Identify which cell holds the provided text, then report its (x, y) central coordinate. 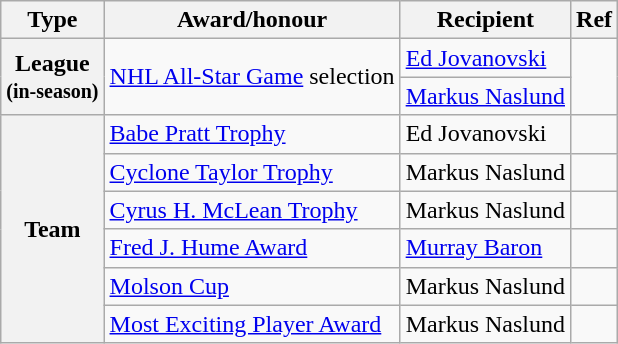
Murray Baron (485, 248)
Molson Cup (252, 286)
Award/honour (252, 20)
Team (52, 229)
Type (52, 20)
Fred J. Hume Award (252, 248)
Recipient (485, 20)
League(in-season) (52, 77)
Most Exciting Player Award (252, 324)
Cyrus H. McLean Trophy (252, 210)
NHL All-Star Game selection (252, 77)
Cyclone Taylor Trophy (252, 172)
Babe Pratt Trophy (252, 134)
Ref (594, 20)
